Extract the (x, y) coordinate from the center of the cell holding the provided text.  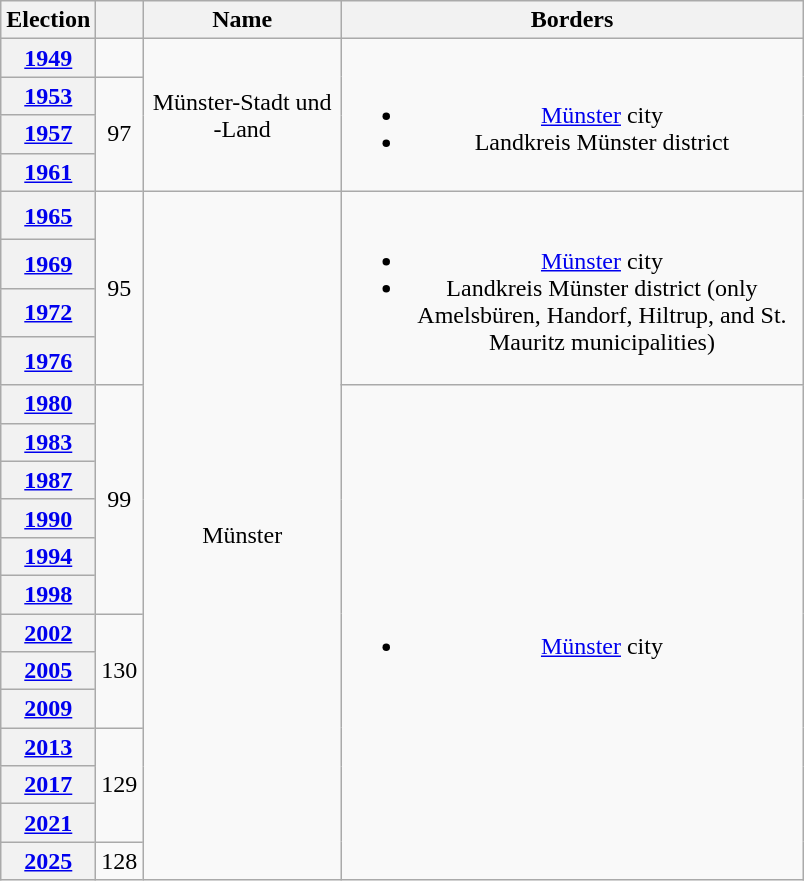
1980 (48, 404)
Münster cityLandkreis Münster district (only Amelsbüren, Handorf, Hiltrup, and St. Mauritz municipalities) (572, 288)
Election (48, 20)
99 (120, 499)
1969 (48, 264)
Münster (242, 536)
2017 (48, 785)
128 (120, 861)
2002 (48, 633)
1965 (48, 216)
95 (120, 288)
Münster-Stadt und -Land (242, 115)
Borders (572, 20)
2013 (48, 747)
Münster cityLandkreis Münster district (572, 115)
1953 (48, 96)
1961 (48, 172)
97 (120, 134)
2025 (48, 861)
2021 (48, 823)
2005 (48, 671)
2009 (48, 709)
1957 (48, 134)
1983 (48, 442)
1976 (48, 362)
1998 (48, 594)
Name (242, 20)
1994 (48, 556)
1972 (48, 312)
1987 (48, 480)
129 (120, 785)
1990 (48, 518)
Münster city (572, 632)
130 (120, 671)
1949 (48, 58)
